Return the (x, y) coordinate for the center point of the cell that contains the specified text.  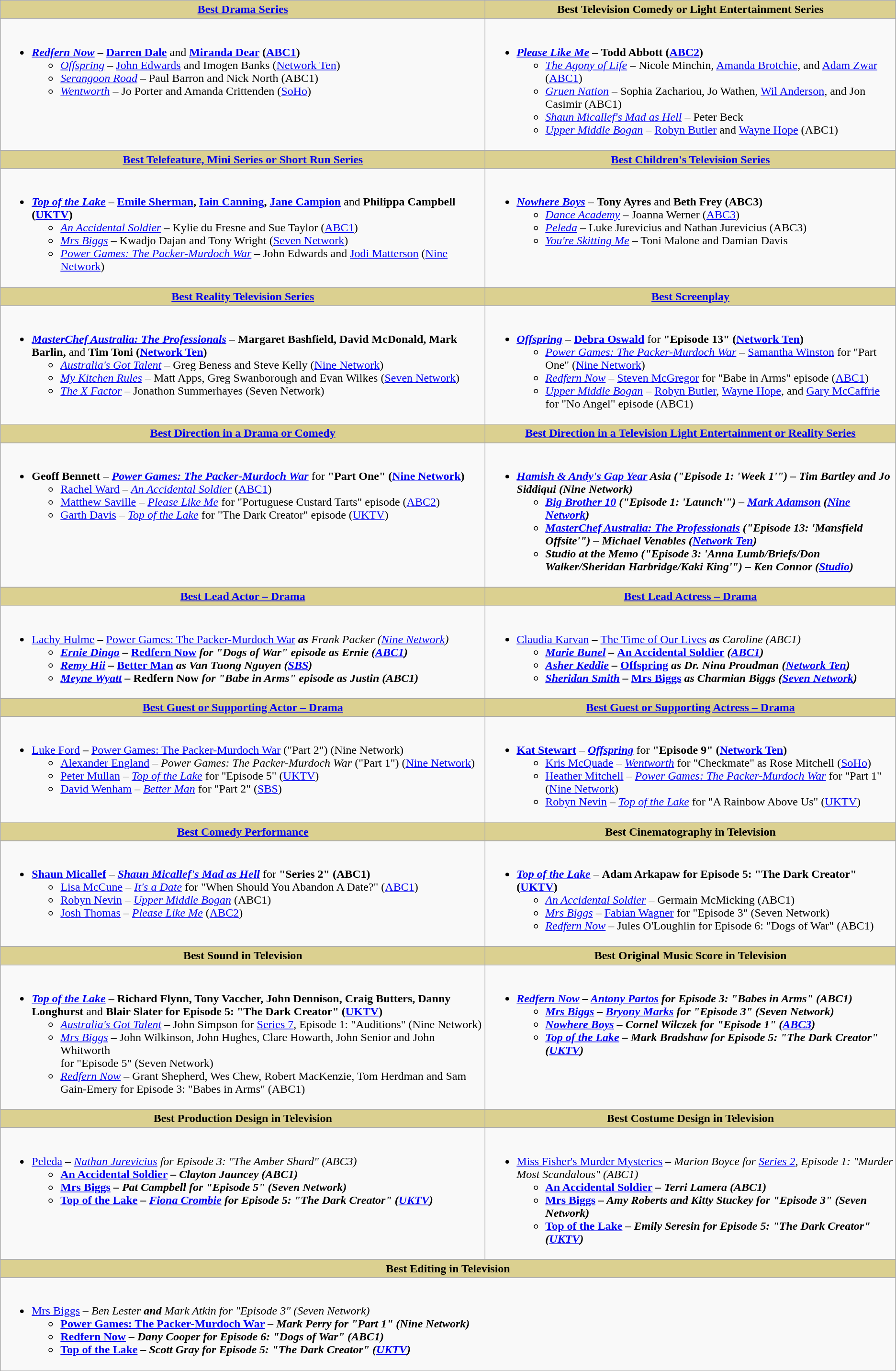
Best Children's Television Series (690, 159)
Best Guest or Supporting Actress – Drama (690, 707)
Best Telefeature, Mini Series or Short Run Series (243, 159)
Best Guest or Supporting Actor – Drama (243, 707)
Best Television Comedy or Light Entertainment Series (690, 10)
Best Original Music Score in Television (690, 956)
Best Editing in Television (448, 1269)
Best Lead Actress – Drama (690, 596)
Best Lead Actor – Drama (243, 596)
Best Production Design in Television (243, 1119)
Best Direction in a Drama or Comedy (243, 433)
Best Costume Design in Television (690, 1119)
Best Cinematography in Television (690, 832)
Best Sound in Television (243, 956)
Best Reality Television Series (243, 296)
Best Screenplay (690, 296)
Best Direction in a Television Light Entertainment or Reality Series (690, 433)
Best Comedy Performance (243, 832)
Best Drama Series (243, 10)
